Output the [X, Y] coordinate of the center of the cell containing the given text.  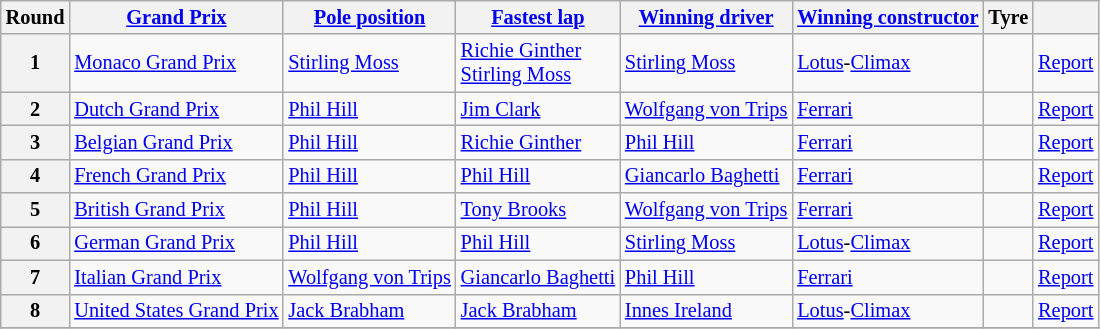
Dutch Grand Prix [176, 109]
Round [36, 17]
Grand Prix [176, 17]
Winning driver [706, 17]
5 [36, 210]
8 [36, 311]
3 [36, 142]
Monaco Grand Prix [176, 63]
1 [36, 63]
French Grand Prix [176, 176]
Richie Ginther [538, 142]
Pole position [369, 17]
Innes Ireland [706, 311]
Jim Clark [538, 109]
4 [36, 176]
6 [36, 243]
Fastest lap [538, 17]
Tony Brooks [538, 210]
German Grand Prix [176, 243]
British Grand Prix [176, 210]
Italian Grand Prix [176, 277]
2 [36, 109]
Winning constructor [888, 17]
7 [36, 277]
Belgian Grand Prix [176, 142]
Richie Ginther Stirling Moss [538, 63]
Tyre [1008, 17]
United States Grand Prix [176, 311]
